For the text-containing cell, return its midpoint in [x, y] coordinate format. 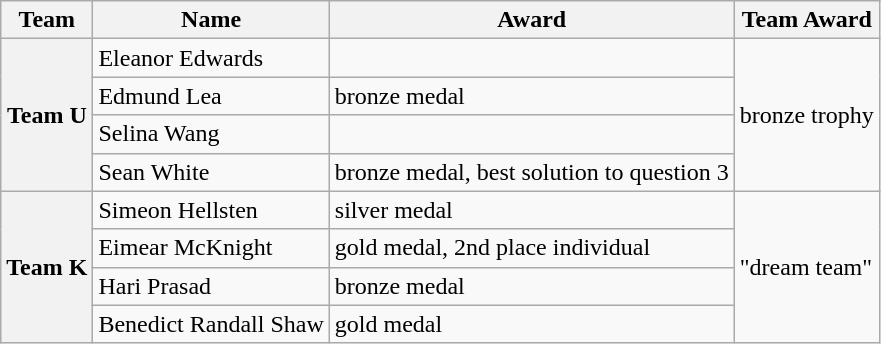
Eimear McKnight [211, 248]
Award [532, 20]
Eleanor Edwards [211, 58]
Edmund Lea [211, 96]
bronze trophy [806, 115]
Team Award [806, 20]
Name [211, 20]
"dream team" [806, 267]
Team [47, 20]
Selina Wang [211, 134]
Hari Prasad [211, 286]
silver medal [532, 210]
Team U [47, 115]
Team K [47, 267]
bronze medal, best solution to question 3 [532, 172]
gold medal [532, 324]
Simeon Hellsten [211, 210]
Benedict Randall Shaw [211, 324]
Sean White [211, 172]
gold medal, 2nd place individual [532, 248]
